Provide the (X, Y) coordinate of the cell's center where the given text is located.  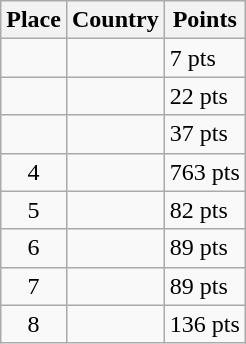
82 pts (204, 210)
Points (204, 20)
7 (34, 286)
22 pts (204, 96)
7 pts (204, 58)
5 (34, 210)
136 pts (204, 324)
6 (34, 248)
Country (115, 20)
37 pts (204, 134)
Place (34, 20)
4 (34, 172)
8 (34, 324)
763 pts (204, 172)
